Search for the cell housing the specified text and yield its (x, y) center coordinate. 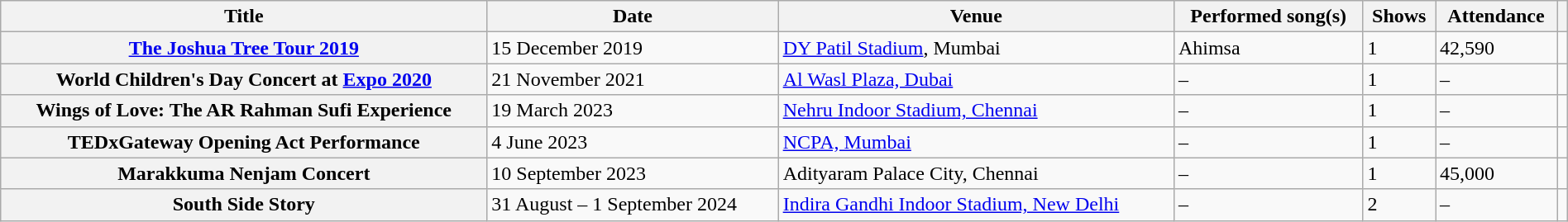
Attendance (1497, 17)
21 November 2021 (633, 79)
Venue (976, 17)
TEDxGateway Opening Act Performance (244, 142)
Indira Gandhi Indoor Stadium, New Delhi (976, 205)
Ahimsa (1269, 48)
DY Patil Stadium, Mumbai (976, 48)
Nehru Indoor Stadium, Chennai (976, 111)
Shows (1399, 17)
42,590 (1497, 48)
2 (1399, 205)
10 September 2023 (633, 173)
Title (244, 17)
The Joshua Tree Tour 2019 (244, 48)
Wings of Love: The AR Rahman Sufi Experience (244, 111)
4 June 2023 (633, 142)
Al Wasl Plaza, Dubai (976, 79)
Adityaram Palace City, Chennai (976, 173)
19 March 2023 (633, 111)
South Side Story (244, 205)
Date (633, 17)
Performed song(s) (1269, 17)
Marakkuma Nenjam Concert (244, 173)
World Children's Day Concert at Expo 2020 (244, 79)
NCPA, Mumbai (976, 142)
31 August – 1 September 2024 (633, 205)
15 December 2019 (633, 48)
45,000 (1497, 173)
